Return the (x, y) coordinate for the center point of the cell that contains the specified text.  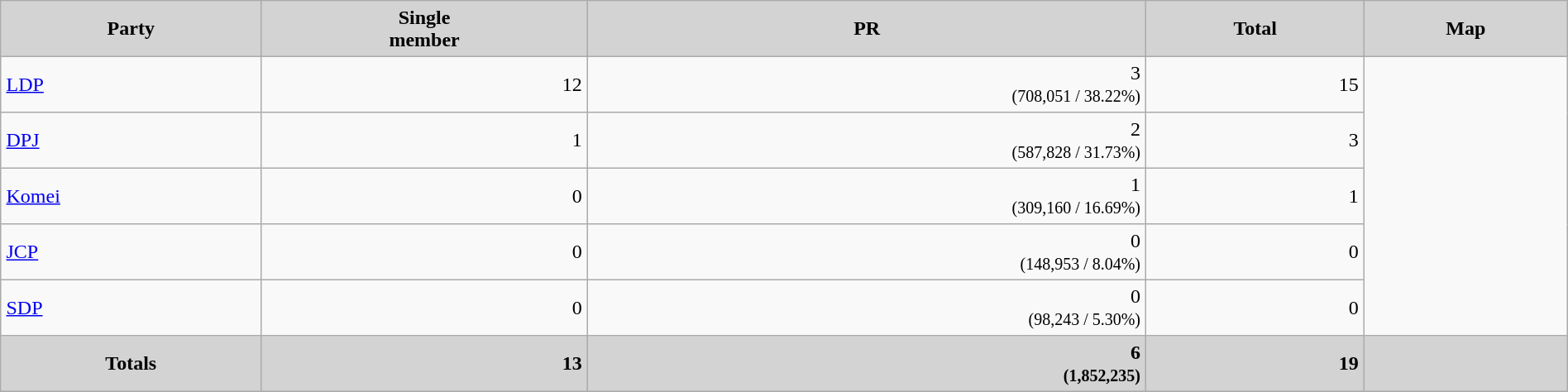
Map (1465, 29)
Total (1255, 29)
DPJ (131, 141)
PR (867, 29)
3 (1255, 141)
2(587,828 / 31.73%) (867, 141)
Singlemember (425, 29)
15 (1255, 84)
12 (425, 84)
6(1,852,235) (867, 364)
19 (1255, 364)
Komei (131, 196)
0(98,243 / 5.30%) (867, 308)
13 (425, 364)
Party (131, 29)
LDP (131, 84)
1(309,160 / 16.69%) (867, 196)
0(148,953 / 8.04%) (867, 252)
Totals (131, 364)
3(708,051 / 38.22%) (867, 84)
JCP (131, 252)
SDP (131, 308)
